For the text-containing cell, return its midpoint in [X, Y] coordinate format. 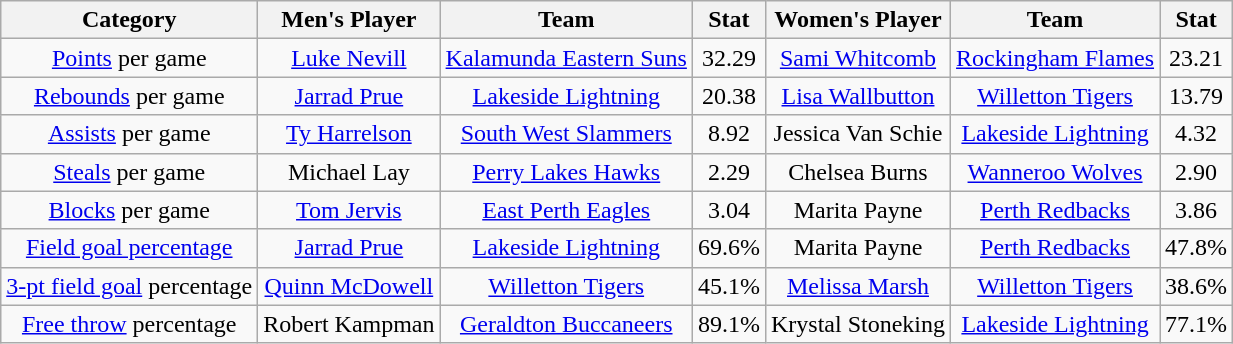
Melissa Marsh [858, 286]
23.21 [1196, 58]
4.32 [1196, 134]
East Perth Eagles [566, 210]
Points per game [130, 58]
2.90 [1196, 172]
Category [130, 20]
Free throw percentage [130, 324]
Ty Harrelson [349, 134]
Perry Lakes Hawks [566, 172]
89.1% [728, 324]
45.1% [728, 286]
Krystal Stoneking [858, 324]
13.79 [1196, 96]
2.29 [728, 172]
Men's Player [349, 20]
Jessica Van Schie [858, 134]
Michael Lay [349, 172]
38.6% [1196, 286]
Rockingham Flames [1056, 58]
32.29 [728, 58]
8.92 [728, 134]
Chelsea Burns [858, 172]
Rebounds per game [130, 96]
Geraldton Buccaneers [566, 324]
Lisa Wallbutton [858, 96]
Quinn McDowell [349, 286]
3.86 [1196, 210]
69.6% [728, 248]
Tom Jervis [349, 210]
Steals per game [130, 172]
Robert Kampman [349, 324]
20.38 [728, 96]
3-pt field goal percentage [130, 286]
Assists per game [130, 134]
47.8% [1196, 248]
Kalamunda Eastern Suns [566, 58]
South West Slammers [566, 134]
Women's Player [858, 20]
Blocks per game [130, 210]
Field goal percentage [130, 248]
Luke Nevill [349, 58]
Sami Whitcomb [858, 58]
3.04 [728, 210]
Wanneroo Wolves [1056, 172]
77.1% [1196, 324]
